Find where the given text appears and provide that cell's center as (X, Y) coordinate. 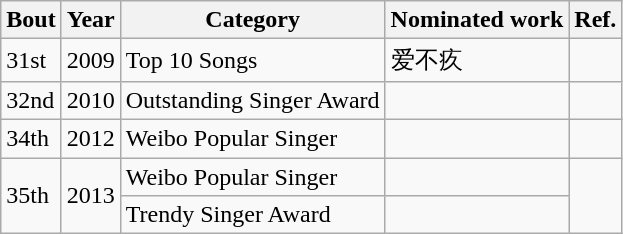
31st (31, 60)
Ref. (596, 20)
35th (31, 196)
Category (252, 20)
Bout (31, 20)
Year (90, 20)
Nominated work (477, 20)
2012 (90, 138)
Outstanding Singer Award (252, 100)
2013 (90, 196)
2010 (90, 100)
32nd (31, 100)
Trendy Singer Award (252, 215)
爱不疚 (477, 60)
Top 10 Songs (252, 60)
34th (31, 138)
2009 (90, 60)
